Identify which cell holds the provided text, then report its [x, y] central coordinate. 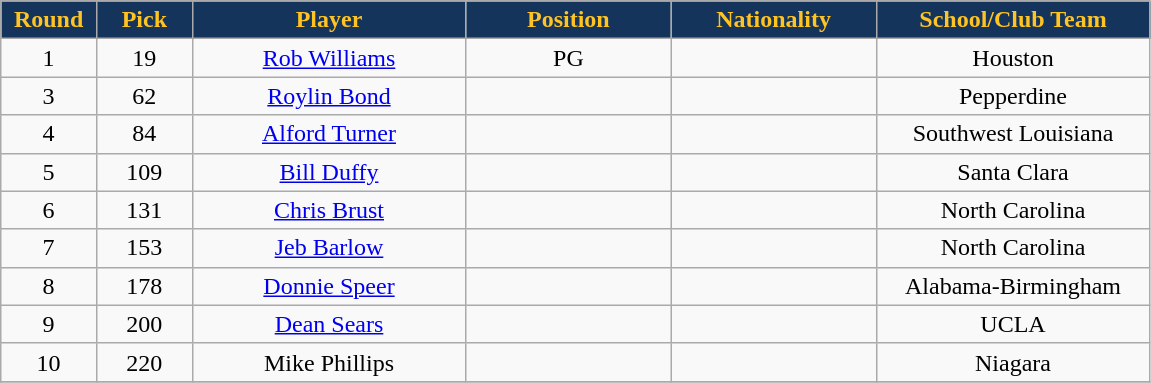
153 [144, 248]
Houston [1013, 58]
Donnie Speer [329, 286]
Alford Turner [329, 134]
Niagara [1013, 362]
Player [329, 20]
Dean Sears [329, 324]
Mike Phillips [329, 362]
Southwest Louisiana [1013, 134]
School/Club Team [1013, 20]
62 [144, 96]
84 [144, 134]
Roylin Bond [329, 96]
Position [568, 20]
Santa Clara [1013, 172]
7 [49, 248]
3 [49, 96]
200 [144, 324]
6 [49, 210]
131 [144, 210]
Jeb Barlow [329, 248]
4 [49, 134]
Rob Williams [329, 58]
9 [49, 324]
10 [49, 362]
8 [49, 286]
Alabama-Birmingham [1013, 286]
Bill Duffy [329, 172]
178 [144, 286]
19 [144, 58]
Round [49, 20]
PG [568, 58]
UCLA [1013, 324]
Nationality [774, 20]
220 [144, 362]
109 [144, 172]
Chris Brust [329, 210]
Pick [144, 20]
5 [49, 172]
Pepperdine [1013, 96]
1 [49, 58]
